Capture the cell that displays the provided text and extract its [x, y] central coordinate. 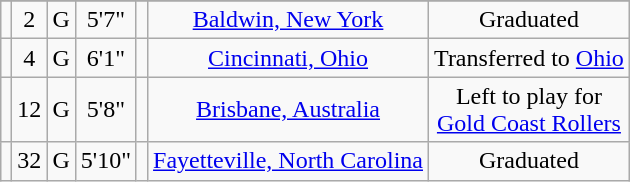
5'10" [106, 161]
Brisbane, Australia [288, 110]
Left to play forGold Coast Rollers [530, 110]
32 [30, 161]
Transferred to Ohio [530, 58]
5'8" [106, 110]
5'7" [106, 20]
Fayetteville, North Carolina [288, 161]
4 [30, 58]
Baldwin, New York [288, 20]
2 [30, 20]
6'1" [106, 58]
Cincinnati, Ohio [288, 58]
12 [30, 110]
